Capture the cell that displays the provided text and extract its [X, Y] central coordinate. 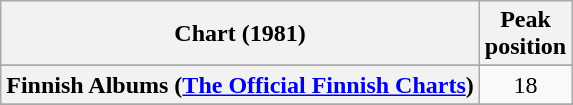
Peakposition [525, 34]
Chart (1981) [240, 34]
18 [525, 85]
Finnish Albums (The Official Finnish Charts) [240, 85]
